Determine the (x, y) coordinate at the center of the cell enclosing the given text.  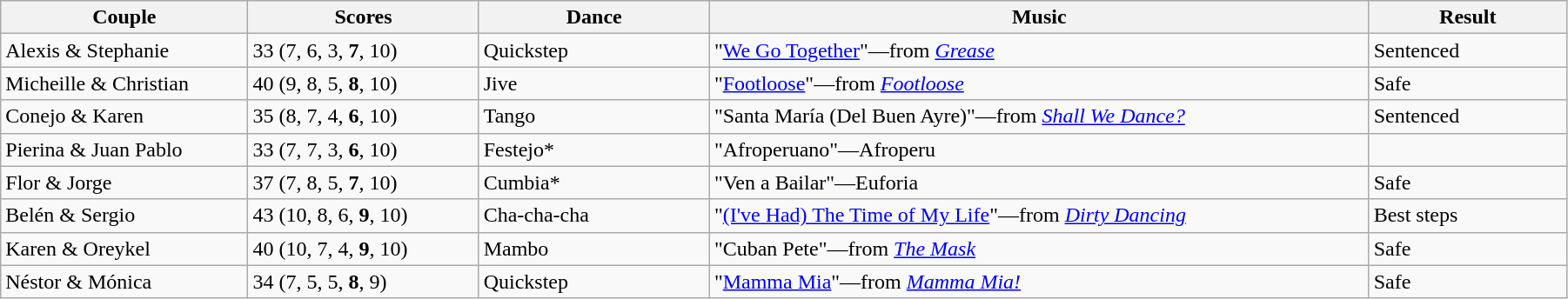
Conejo & Karen (124, 116)
40 (9, 8, 5, 8, 10) (364, 83)
35 (8, 7, 4, 6, 10) (364, 116)
Cumbia* (593, 183)
"We Go Together"—from Grease (1039, 50)
Jive (593, 83)
Belén & Sergio (124, 216)
33 (7, 6, 3, 7, 10) (364, 50)
40 (10, 7, 4, 9, 10) (364, 249)
"Footloose"—from Footloose (1039, 83)
Result (1467, 17)
"Ven a Bailar"—Euforia (1039, 183)
Best steps (1467, 216)
Pierina & Juan Pablo (124, 149)
34 (7, 5, 5, 8, 9) (364, 282)
Flor & Jorge (124, 183)
Cha-cha-cha (593, 216)
"Afroperuano"—Afroperu (1039, 149)
Scores (364, 17)
Festejo* (593, 149)
"Cuban Pete"—from The Mask (1039, 249)
Néstor & Mónica (124, 282)
Dance (593, 17)
Micheille & Christian (124, 83)
Couple (124, 17)
"(I've Had) The Time of My Life"—from Dirty Dancing (1039, 216)
Mambo (593, 249)
Tango (593, 116)
43 (10, 8, 6, 9, 10) (364, 216)
37 (7, 8, 5, 7, 10) (364, 183)
"Santa María (Del Buen Ayre)"—from Shall We Dance? (1039, 116)
Alexis & Stephanie (124, 50)
"Mamma Mia"—from Mamma Mia! (1039, 282)
33 (7, 7, 3, 6, 10) (364, 149)
Karen & Oreykel (124, 249)
Music (1039, 17)
